Detect which cell encompasses the target text, then output its (x, y) center coordinate. 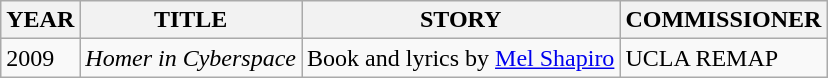
UCLA REMAP (724, 58)
COMMISSIONER (724, 20)
YEAR (40, 20)
TITLE (191, 20)
Homer in Cyberspace (191, 58)
STORY (461, 20)
Book and lyrics by Mel Shapiro (461, 58)
2009 (40, 58)
